Locate the cell with the specified text and output its (X, Y) center coordinate. 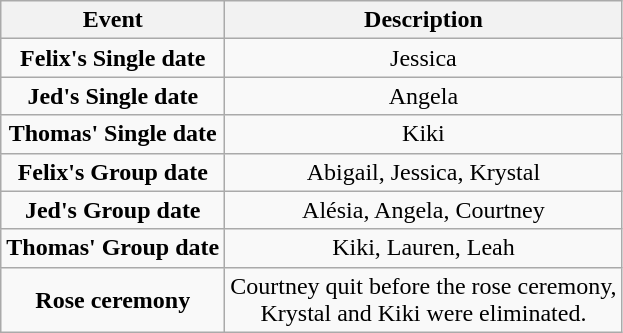
Event (113, 20)
Kiki (424, 134)
Thomas' Single date (113, 134)
Abigail, Jessica, Krystal (424, 172)
Jed's Group date (113, 210)
Rose ceremony (113, 300)
Thomas' Group date (113, 248)
Felix's Single date (113, 58)
Jessica (424, 58)
Alésia, Angela, Courtney (424, 210)
Description (424, 20)
Courtney quit before the rose ceremony,Krystal and Kiki were eliminated. (424, 300)
Felix's Group date (113, 172)
Kiki, Lauren, Leah (424, 248)
Jed's Single date (113, 96)
Angela (424, 96)
